Extract the [x, y] coordinate from the center of the cell holding the provided text.  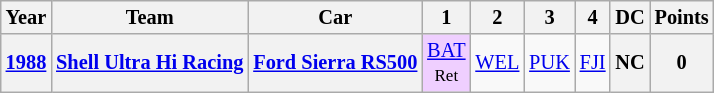
Points [682, 17]
FJI [593, 63]
Team [150, 17]
2 [497, 17]
Car [335, 17]
1 [446, 17]
WEL [497, 63]
NC [630, 63]
Ford Sierra RS500 [335, 63]
PUK [549, 63]
Year [26, 17]
3 [549, 17]
Shell Ultra Hi Racing [150, 63]
0 [682, 63]
4 [593, 17]
1988 [26, 63]
BATRet [446, 63]
DC [630, 17]
